For the text-containing cell, return its midpoint in [X, Y] coordinate format. 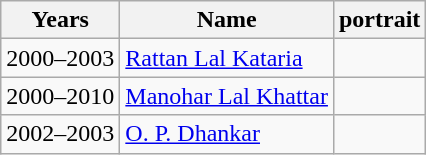
portrait [379, 20]
2000–2010 [60, 96]
Manohar Lal Khattar [227, 96]
Rattan Lal Kataria [227, 58]
Years [60, 20]
O. P. Dhankar [227, 134]
Name [227, 20]
2000–2003 [60, 58]
2002–2003 [60, 134]
